Detect which cell encompasses the target text, then output its (X, Y) center coordinate. 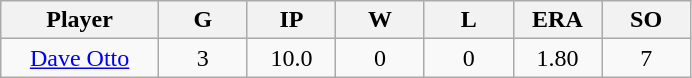
Dave Otto (80, 58)
SO (646, 20)
1.80 (558, 58)
Player (80, 20)
ERA (558, 20)
3 (202, 58)
IP (292, 20)
10.0 (292, 58)
7 (646, 58)
G (202, 20)
L (468, 20)
W (380, 20)
